Return (X, Y) of the center of cell containing provided text 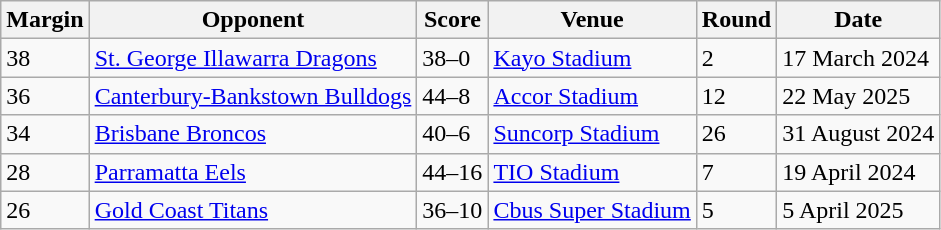
Round (736, 20)
17 March 2024 (858, 58)
38–0 (452, 58)
12 (736, 96)
7 (736, 172)
St. George Illawarra Dragons (253, 58)
Margin (45, 20)
Cbus Super Stadium (592, 210)
Score (452, 20)
Opponent (253, 20)
TIO Stadium (592, 172)
36–10 (452, 210)
36 (45, 96)
Venue (592, 20)
44–16 (452, 172)
19 April 2024 (858, 172)
22 May 2025 (858, 96)
38 (45, 58)
Accor Stadium (592, 96)
Gold Coast Titans (253, 210)
Parramatta Eels (253, 172)
Date (858, 20)
Suncorp Stadium (592, 134)
Canterbury-Bankstown Bulldogs (253, 96)
44–8 (452, 96)
40–6 (452, 134)
2 (736, 58)
5 April 2025 (858, 210)
Kayo Stadium (592, 58)
34 (45, 134)
5 (736, 210)
28 (45, 172)
Brisbane Broncos (253, 134)
31 August 2024 (858, 134)
